Return the [x, y] coordinate for the center point of the cell that contains the specified text.  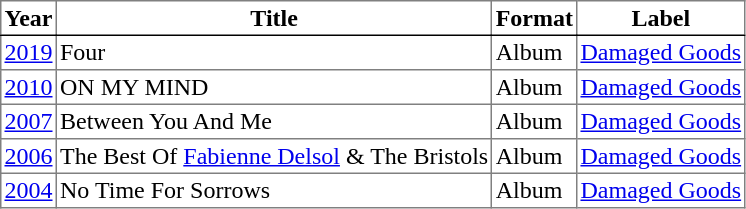
ON MY MIND [274, 87]
2006 [29, 156]
Year [29, 18]
2004 [29, 190]
Between You And Me [274, 121]
Four [274, 52]
Label [661, 18]
2010 [29, 87]
Format [534, 18]
2019 [29, 52]
Title [274, 18]
The Best Of Fabienne Delsol & The Bristols [274, 156]
2007 [29, 121]
No Time For Sorrows [274, 190]
